For the text-containing cell, return its midpoint in [X, Y] coordinate format. 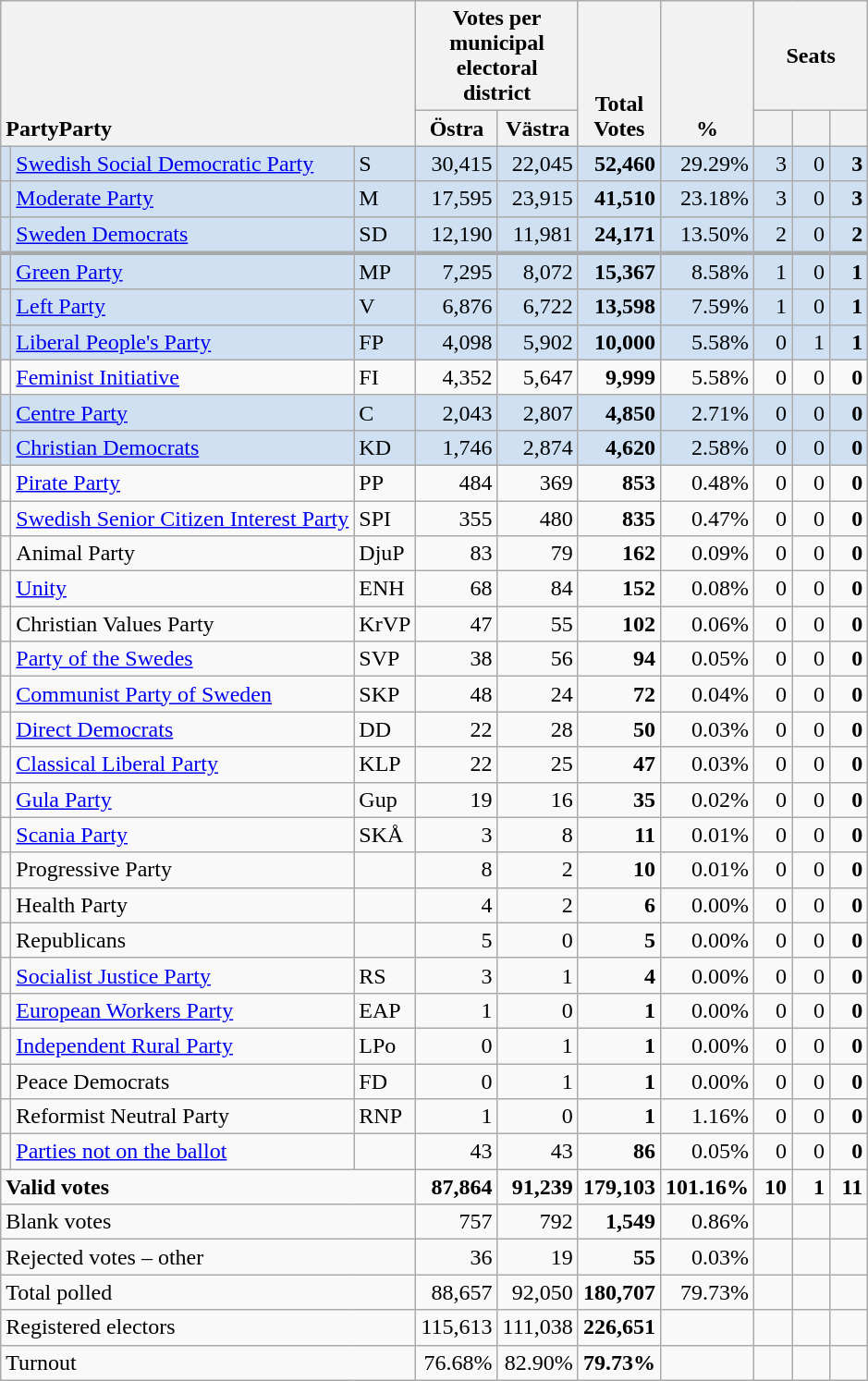
Unity [183, 589]
11,981 [538, 235]
115,613 [457, 1327]
Party of the Swedes [183, 659]
17,595 [457, 199]
72 [619, 694]
S [385, 164]
Gula Party [183, 800]
87,864 [457, 1187]
LPo [385, 1045]
M [385, 199]
68 [457, 589]
5,902 [538, 342]
Votes per municipal electoral district [497, 55]
2,874 [538, 447]
7,295 [457, 272]
Health Party [183, 905]
94 [619, 659]
MP [385, 272]
Classical Liberal Party [183, 764]
12,190 [457, 235]
8,072 [538, 272]
6,722 [538, 307]
76.68% [457, 1363]
152 [619, 589]
1,746 [457, 447]
36 [457, 1257]
Green Party [183, 272]
C [385, 412]
0.86% [706, 1222]
0.04% [706, 694]
Total Votes [619, 74]
Left Party [183, 307]
0.08% [706, 589]
6 [619, 905]
SKÅ [385, 835]
4,620 [619, 447]
V [385, 307]
SVP [385, 659]
Reformist Neutral Party [183, 1117]
30,415 [457, 164]
KLP [385, 764]
101.16% [706, 1187]
23.18% [706, 199]
13.50% [706, 235]
RS [385, 975]
Registered electors [209, 1327]
DD [385, 729]
Västra [538, 128]
Independent Rural Party [183, 1045]
Socialist Justice Party [183, 975]
Seats [810, 55]
23,915 [538, 199]
Republicans [183, 940]
4,352 [457, 377]
FP [385, 342]
SD [385, 235]
9,999 [619, 377]
52,460 [619, 164]
EAP [385, 1010]
Turnout [209, 1363]
79 [538, 554]
480 [538, 519]
Centre Party [183, 412]
Swedish Senior Citizen Interest Party [183, 519]
0.48% [706, 483]
4,850 [619, 412]
SPI [385, 519]
KrVP [385, 624]
38 [457, 659]
50 [619, 729]
83 [457, 554]
RNP [385, 1117]
48 [457, 694]
82.90% [538, 1363]
Animal Party [183, 554]
84 [538, 589]
88,657 [457, 1292]
Blank votes [209, 1222]
1.16% [706, 1117]
102 [619, 624]
ENH [385, 589]
Parties not on the ballot [183, 1152]
DjuP [385, 554]
162 [619, 554]
180,707 [619, 1292]
Rejected votes – other [209, 1257]
2,043 [457, 412]
5,647 [538, 377]
757 [457, 1222]
FD [385, 1081]
Gup [385, 800]
484 [457, 483]
Pirate Party [183, 483]
Progressive Party [183, 870]
7.59% [706, 307]
10,000 [619, 342]
22,045 [538, 164]
Christian Democrats [183, 447]
16 [538, 800]
Valid votes [209, 1187]
24,171 [619, 235]
369 [538, 483]
Liberal People's Party [183, 342]
Swedish Social Democratic Party [183, 164]
Total polled [209, 1292]
4,098 [457, 342]
European Workers Party [183, 1010]
1,549 [619, 1222]
56 [538, 659]
PP [385, 483]
86 [619, 1152]
13,598 [619, 307]
29.29% [706, 164]
8.58% [706, 272]
179,103 [619, 1187]
SKP [385, 694]
25 [538, 764]
Feminist Initiative [183, 377]
PartyParty [209, 74]
2,807 [538, 412]
0.47% [706, 519]
2.71% [706, 412]
15,367 [619, 272]
6,876 [457, 307]
355 [457, 519]
Peace Democrats [183, 1081]
% [706, 74]
0.06% [706, 624]
Östra [457, 128]
KD [385, 447]
111,038 [538, 1327]
2.58% [706, 447]
35 [619, 800]
226,651 [619, 1327]
FI [385, 377]
0.09% [706, 554]
853 [619, 483]
Moderate Party [183, 199]
92,050 [538, 1292]
Direct Democrats [183, 729]
0.02% [706, 800]
91,239 [538, 1187]
Sweden Democrats [183, 235]
Scania Party [183, 835]
792 [538, 1222]
24 [538, 694]
41,510 [619, 199]
835 [619, 519]
Christian Values Party [183, 624]
Communist Party of Sweden [183, 694]
28 [538, 729]
